Return [x, y] of the center of cell containing provided text 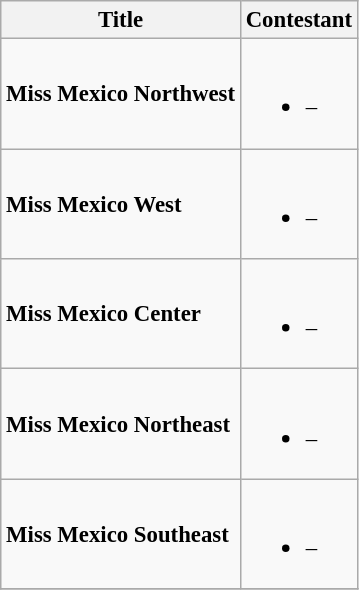
Title [121, 20]
Contestant [298, 20]
Miss Mexico Northeast [121, 424]
Miss Mexico Northwest [121, 94]
Miss Mexico Center [121, 314]
Miss Mexico Southeast [121, 534]
Miss Mexico West [121, 204]
